Capture the cell that displays the provided text and extract its [x, y] central coordinate. 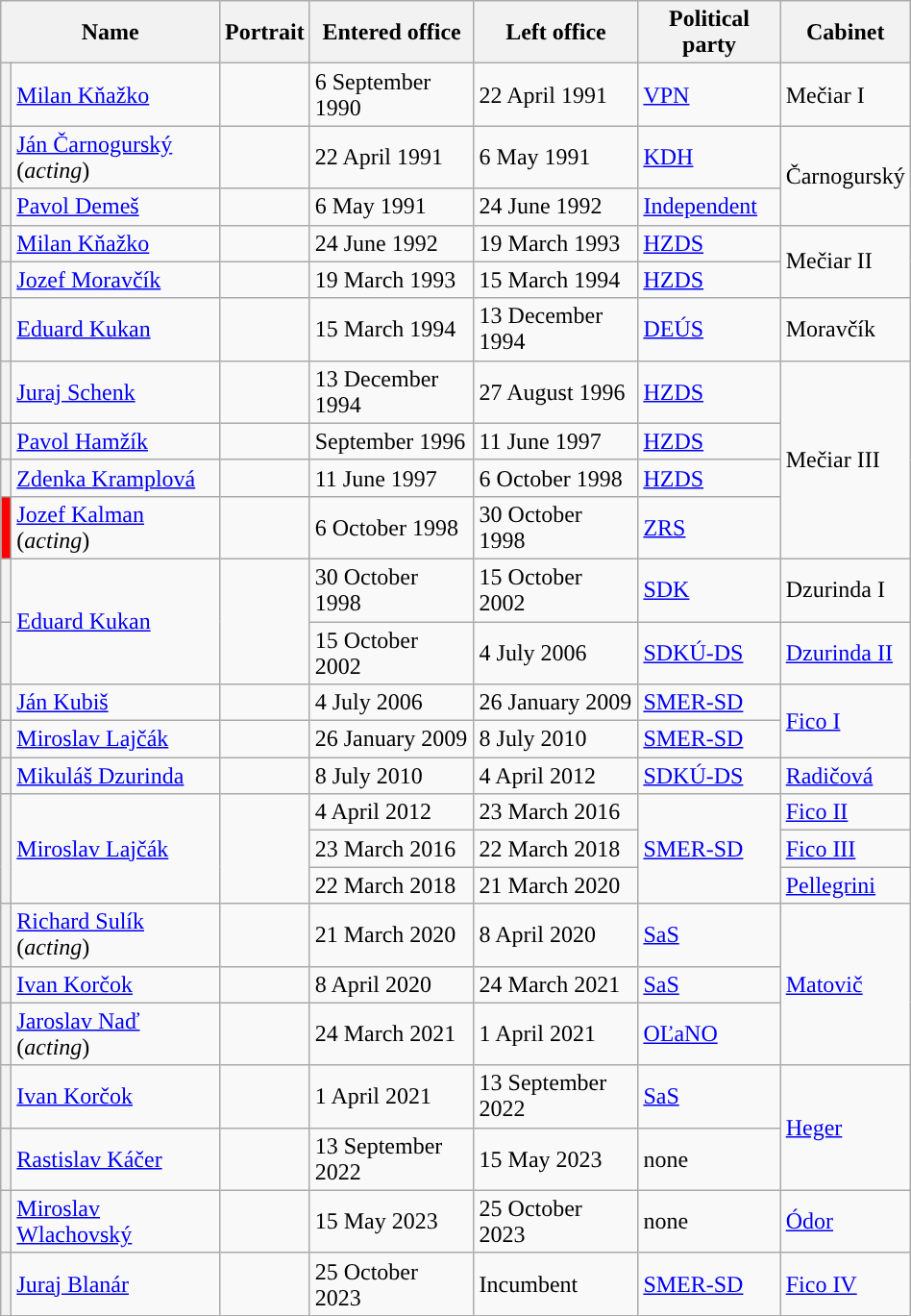
September 1996 [392, 441]
Richard Sulík (acting) [115, 934]
Dzurinda I [846, 590]
DEÚS [709, 329]
Entered office [392, 33]
Political party [709, 33]
SDK [709, 590]
Jaroslav Naď (acting) [115, 1034]
Ódor [846, 1221]
Pavol Hamžík [115, 441]
Name [111, 33]
VPN [709, 94]
6 September 1990 [392, 94]
Fico II [846, 812]
Mečiar III [846, 459]
Heger [846, 1128]
Rastislav Káčer [115, 1159]
Incumbent [555, 1284]
Čarnogurský [846, 175]
Jozef Moravčík [115, 280]
Ján Kubiš [115, 703]
Fico IV [846, 1284]
27 August 1996 [555, 392]
KDH [709, 158]
Portrait [264, 33]
Mečiar II [846, 261]
Independent [709, 207]
Miroslav Wlachovský [115, 1221]
Mikuláš Dzurinda [115, 776]
ZRS [709, 527]
Cabinet [846, 33]
Fico I [846, 721]
Radičová [846, 776]
OĽaNO [709, 1034]
Ján Čarnogurský (acting) [115, 158]
Pellegrini [846, 885]
Moravčík [846, 329]
Jozef Kalman (acting) [115, 527]
Juraj Schenk [115, 392]
Juraj Blanár [115, 1284]
Dzurinda II [846, 652]
Mečiar I [846, 94]
Left office [555, 33]
Pavol Demeš [115, 207]
Matovič [846, 984]
Zdenka Kramplová [115, 478]
Fico III [846, 849]
